Return the (x, y) coordinate for the center point of the cell that contains the specified text.  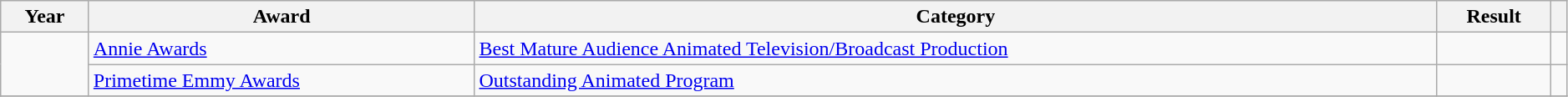
Category (956, 17)
Outstanding Animated Program (956, 80)
Annie Awards (282, 48)
Year (45, 17)
Result (1494, 17)
Best Mature Audience Animated Television/Broadcast Production (956, 48)
Award (282, 17)
Primetime Emmy Awards (282, 80)
